Capture the cell that displays the provided text and extract its (x, y) central coordinate. 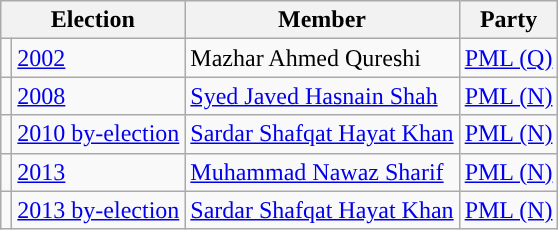
Muhammad Nawaz Sharif (322, 172)
Syed Javed Hasnain Shah (322, 96)
Election (93, 20)
PML (Q) (508, 58)
2013 by-election (98, 210)
Mazhar Ahmed Qureshi (322, 58)
Member (322, 20)
Party (508, 20)
2002 (98, 58)
2010 by-election (98, 134)
2008 (98, 96)
2013 (98, 172)
